Find where the given text appears and provide that cell's center as (X, Y) coordinate. 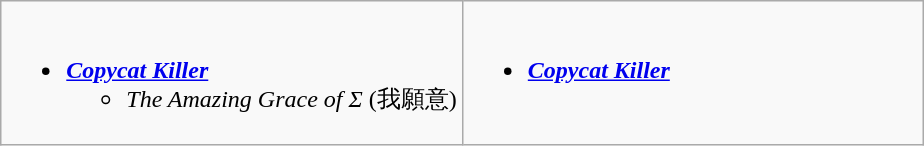
Copycat KillerThe Amazing Grace of Σ (我願意) (232, 74)
Copycat Killer (693, 74)
